Identify which cell holds the provided text, then report its (x, y) central coordinate. 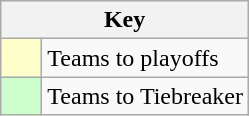
Teams to Tiebreaker (146, 96)
Key (125, 20)
Teams to playoffs (146, 58)
